Provide the [X, Y] coordinate of the cell's center where the given text is located.  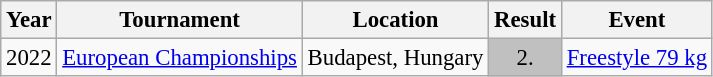
Year [29, 20]
European Championships [180, 58]
Freestyle 79 kg [636, 58]
Event [636, 20]
Budapest, Hungary [395, 58]
Location [395, 20]
Result [526, 20]
2. [526, 58]
2022 [29, 58]
Tournament [180, 20]
